Pinpoint the cell where the given text exists, returning its (X, Y) midpoint coordinate. 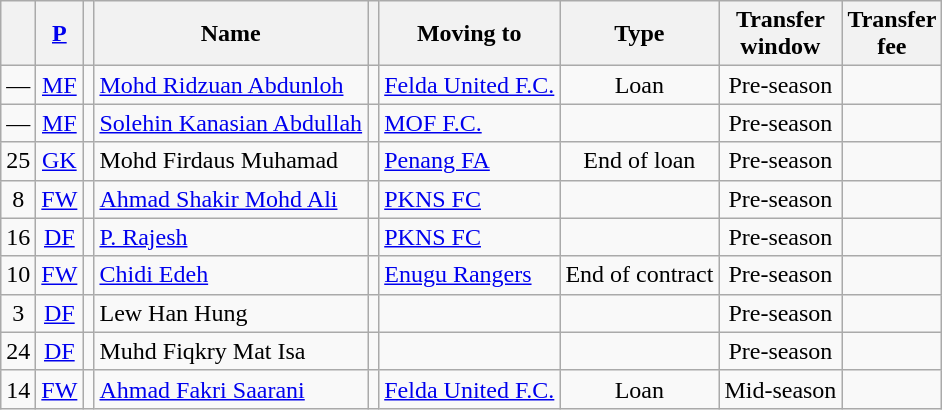
Chidi Edeh (231, 275)
GK (60, 161)
Muhd Fiqkry Mat Isa (231, 351)
10 (18, 275)
Ahmad Fakri Saarani (231, 389)
P (60, 34)
Mid-season (780, 389)
14 (18, 389)
Mohd Firdaus Muhamad (231, 161)
24 (18, 351)
Type (640, 34)
Transferfee (892, 34)
Ahmad Shakir Mohd Ali (231, 199)
Transferwindow (780, 34)
Moving to (470, 34)
25 (18, 161)
Lew Han Hung (231, 313)
P. Rajesh (231, 237)
Enugu Rangers (470, 275)
3 (18, 313)
Penang FA (470, 161)
Name (231, 34)
Mohd Ridzuan Abdunloh (231, 85)
MOF F.C. (470, 123)
Solehin Kanasian Abdullah (231, 123)
16 (18, 237)
End of contract (640, 275)
End of loan (640, 161)
8 (18, 199)
